Locate the cell with the specified text and output its (X, Y) center coordinate. 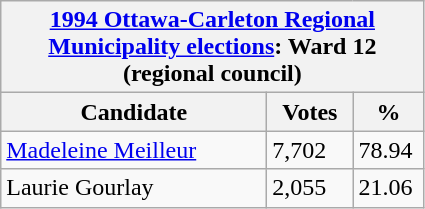
2,055 (310, 188)
78.94 (388, 150)
% (388, 112)
Madeleine Meilleur (134, 150)
Candidate (134, 112)
Votes (310, 112)
7,702 (310, 150)
1994 Ottawa-Carleton Regional Municipality elections: Ward 12 (regional council) (212, 47)
21.06 (388, 188)
Laurie Gourlay (134, 188)
